Determine the (X, Y) coordinate at the center of the cell enclosing the given text.  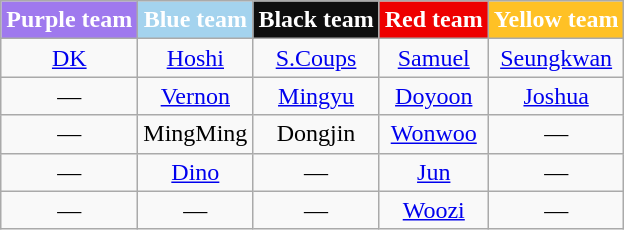
Jun (434, 172)
Dino (196, 172)
Blue team (196, 20)
Hoshi (196, 58)
Purple team (70, 20)
Joshua (556, 96)
Doyoon (434, 96)
S.Coups (316, 58)
DK (70, 58)
Dongjin (316, 134)
Wonwoo (434, 134)
MingMing (196, 134)
Yellow team (556, 20)
Woozi (434, 210)
Seungkwan (556, 58)
Samuel (434, 58)
Vernon (196, 96)
Black team (316, 20)
Mingyu (316, 96)
Red team (434, 20)
